Determine the [X, Y] coordinate at the center of the cell enclosing the given text.  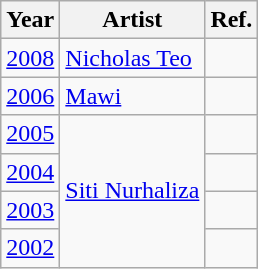
Ref. [232, 20]
2005 [30, 134]
2006 [30, 96]
2003 [30, 210]
Mawi [132, 96]
2008 [30, 58]
Year [30, 20]
2002 [30, 248]
2004 [30, 172]
Nicholas Teo [132, 58]
Siti Nurhaliza [132, 191]
Artist [132, 20]
